Identify which cell holds the provided text, then report its (x, y) central coordinate. 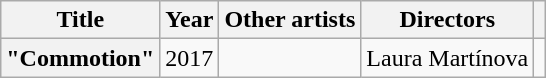
Other artists (290, 20)
Year (190, 20)
Title (80, 20)
Laura Martínova (448, 58)
Directors (448, 20)
2017 (190, 58)
"Commotion" (80, 58)
